Identify which cell holds the provided text, then report its [x, y] central coordinate. 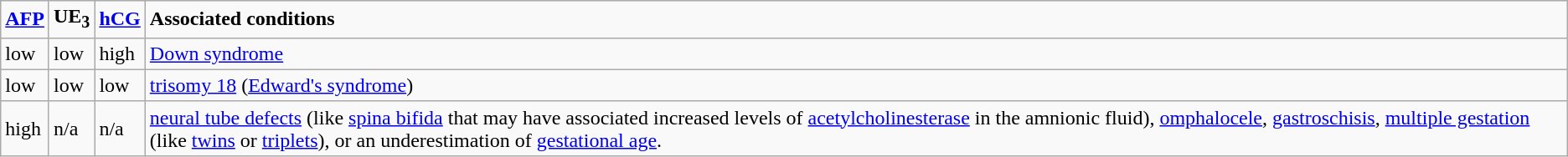
Down syndrome [856, 53]
AFP [25, 19]
Associated conditions [856, 19]
UE3 [71, 19]
hCG [120, 19]
trisomy 18 (Edward's syndrome) [856, 85]
